Search for the cell housing the specified text and yield its [X, Y] center coordinate. 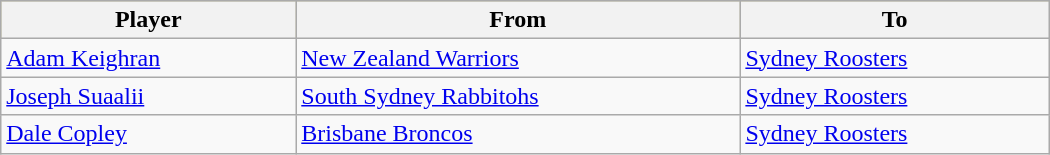
Joseph Suaalii [148, 96]
Adam Keighran [148, 58]
New Zealand Warriors [518, 58]
From [518, 20]
Dale Copley [148, 134]
To [894, 20]
South Sydney Rabbitohs [518, 96]
Brisbane Broncos [518, 134]
Player [148, 20]
